Return the [X, Y] coordinate for the center point of the cell that contains the specified text.  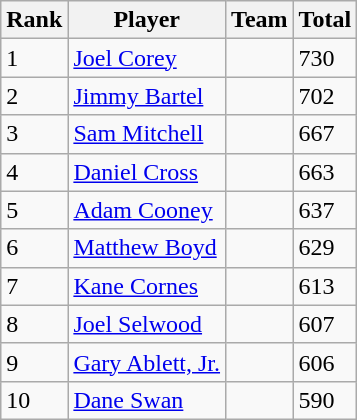
702 [325, 96]
10 [34, 400]
Kane Cornes [147, 286]
606 [325, 362]
663 [325, 172]
637 [325, 210]
730 [325, 58]
Daniel Cross [147, 172]
590 [325, 400]
Sam Mitchell [147, 134]
1 [34, 58]
Team [260, 20]
Adam Cooney [147, 210]
Joel Selwood [147, 324]
8 [34, 324]
607 [325, 324]
7 [34, 286]
Total [325, 20]
667 [325, 134]
Rank [34, 20]
2 [34, 96]
629 [325, 248]
613 [325, 286]
Dane Swan [147, 400]
Player [147, 20]
3 [34, 134]
Gary Ablett, Jr. [147, 362]
6 [34, 248]
Jimmy Bartel [147, 96]
4 [34, 172]
Matthew Boyd [147, 248]
Joel Corey [147, 58]
9 [34, 362]
5 [34, 210]
